Provide the (x, y) coordinate of the cell's center where the given text is located.  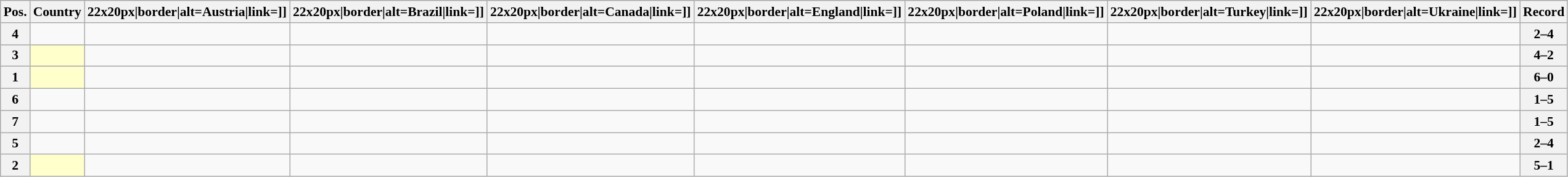
22x20px|border|alt=Austria|link=]] (187, 12)
2 (15, 166)
6–0 (1544, 78)
3 (15, 56)
22x20px|border|alt=Poland|link=]] (1006, 12)
Pos. (15, 12)
4–2 (1544, 56)
7 (15, 121)
5 (15, 144)
22x20px|border|alt=Turkey|link=]] (1209, 12)
22x20px|border|alt=Ukraine|link=]] (1416, 12)
4 (15, 34)
Country (57, 12)
Record (1544, 12)
22x20px|border|alt=Brazil|link=]] (388, 12)
22x20px|border|alt=Canada|link=]] (591, 12)
5–1 (1544, 166)
22x20px|border|alt=England|link=]] (800, 12)
1 (15, 78)
6 (15, 100)
